Return [x, y] of the center of cell containing provided text 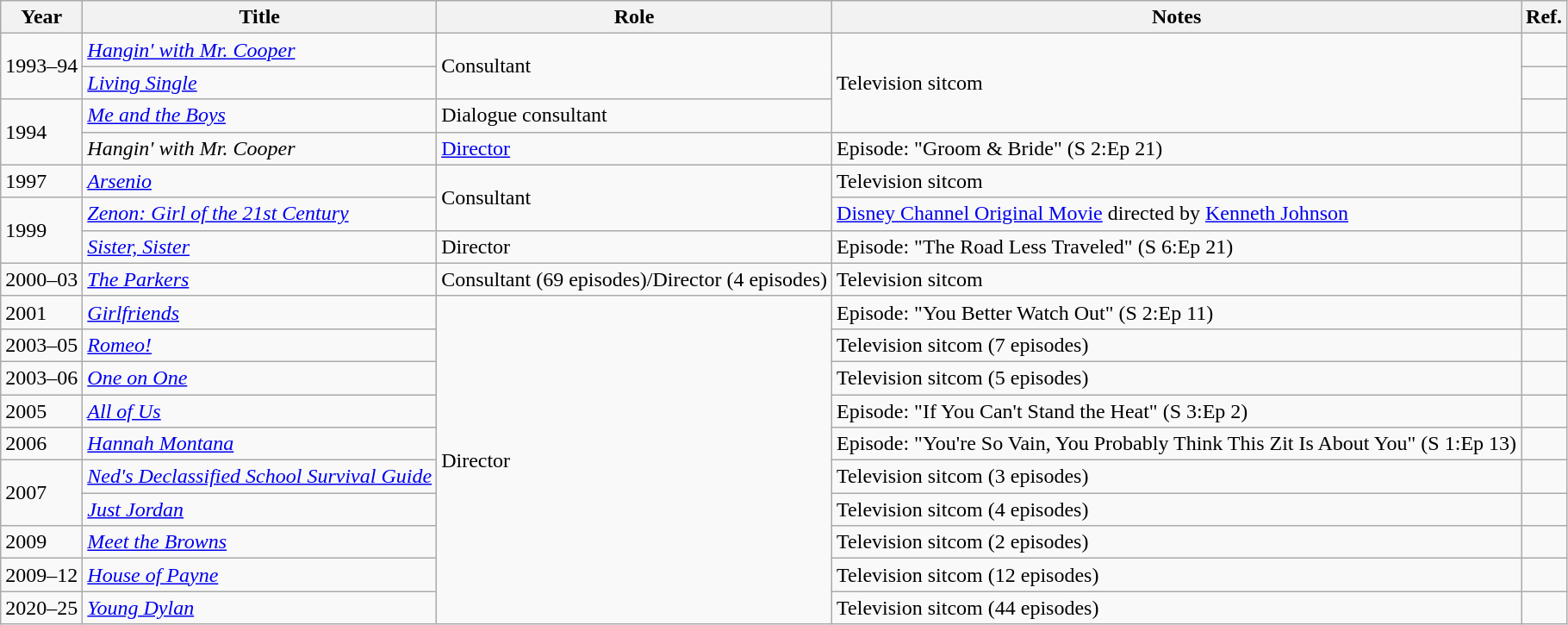
Title [260, 17]
Me and the Boys [260, 116]
Notes [1177, 17]
Ref. [1544, 17]
Girlfriends [260, 312]
1994 [41, 132]
2020–25 [41, 608]
Television sitcom (12 episodes) [1177, 575]
House of Payne [260, 575]
Year [41, 17]
Episode: "You're So Vain, You Probably Think This Zit Is About You" (S 1:Ep 13) [1177, 444]
Ned's Declassified School Survival Guide [260, 477]
Dialogue consultant [634, 116]
Sister, Sister [260, 247]
2009 [41, 542]
2007 [41, 493]
Television sitcom (2 episodes) [1177, 542]
Role [634, 17]
Arsenio [260, 181]
2009–12 [41, 575]
The Parkers [260, 279]
Hannah Montana [260, 444]
Television sitcom (5 episodes) [1177, 378]
Zenon: Girl of the 21st Century [260, 214]
2005 [41, 411]
2003–05 [41, 345]
Living Single [260, 83]
Consultant (69 episodes)/Director (4 episodes) [634, 279]
Television sitcom (4 episodes) [1177, 509]
Television sitcom (3 episodes) [1177, 477]
Meet the Browns [260, 542]
1999 [41, 230]
Romeo! [260, 345]
Episode: "If You Can't Stand the Heat" (S 3:Ep 2) [1177, 411]
Television sitcom (44 episodes) [1177, 608]
One on One [260, 378]
Young Dylan [260, 608]
Disney Channel Original Movie directed by Kenneth Johnson [1177, 214]
1993–94 [41, 66]
1997 [41, 181]
Television sitcom (7 episodes) [1177, 345]
Just Jordan [260, 509]
All of Us [260, 411]
2003–06 [41, 378]
2000–03 [41, 279]
Episode: "The Road Less Traveled" (S 6:Ep 21) [1177, 247]
Episode: "You Better Watch Out" (S 2:Ep 11) [1177, 312]
2006 [41, 444]
2001 [41, 312]
Episode: "Groom & Bride" (S 2:Ep 21) [1177, 148]
